Scan for the cell matching the given text and deliver its [X, Y] coordinate at center. 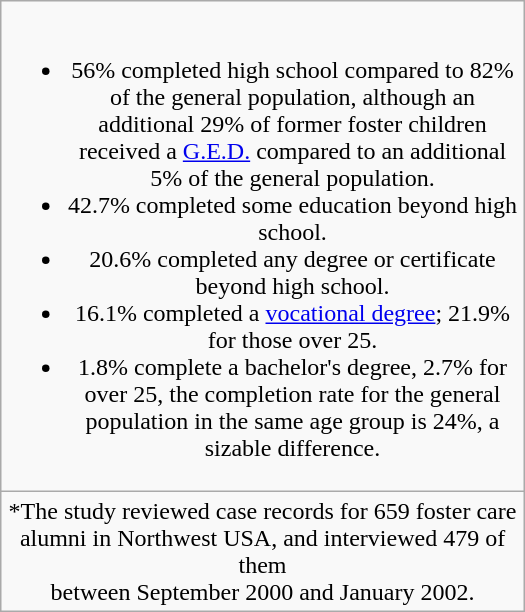
*The study reviewed case records for 659 foster care alumni in Northwest USA, and interviewed 479 of thembetween September 2000 and January 2002. [263, 552]
